From the cell containing the given text, extract its center point as [X, Y] coordinate. 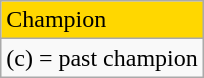
(c) = past champion [102, 58]
Champion [102, 20]
